From the cell containing the given text, extract its center point as [x, y] coordinate. 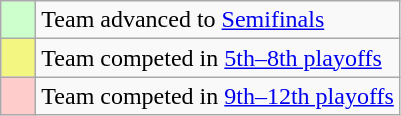
Team advanced to Semifinals [218, 20]
Team competed in 5th–8th playoffs [218, 58]
Team competed in 9th–12th playoffs [218, 96]
